Detect which cell encompasses the target text, then output its (X, Y) center coordinate. 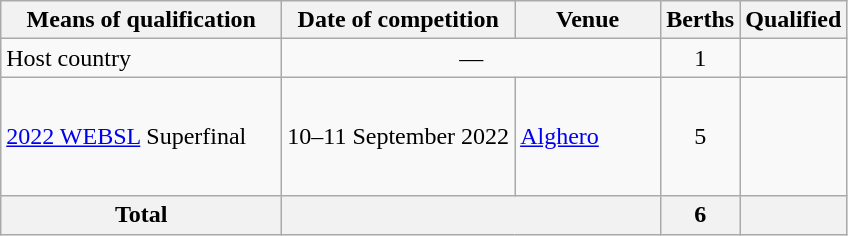
6 (700, 215)
Venue (588, 20)
Total (142, 215)
Alghero (588, 136)
Berths (700, 20)
2022 WEBSL Superfinal (142, 136)
5 (700, 136)
Host country (142, 58)
— (472, 58)
Qualified (794, 20)
1 (700, 58)
Means of qualification (142, 20)
10–11 September 2022 (398, 136)
Date of competition (398, 20)
